For the text-containing cell, return its midpoint in (x, y) coordinate format. 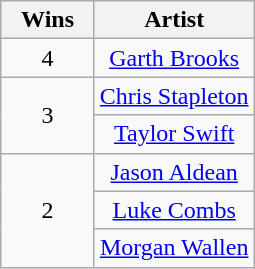
3 (48, 115)
Jason Aldean (174, 172)
Luke Combs (174, 210)
Chris Stapleton (174, 96)
Wins (48, 20)
Garth Brooks (174, 58)
Artist (174, 20)
Morgan Wallen (174, 248)
2 (48, 210)
Taylor Swift (174, 134)
4 (48, 58)
